Scan for the cell matching the given text and deliver its [X, Y] coordinate at center. 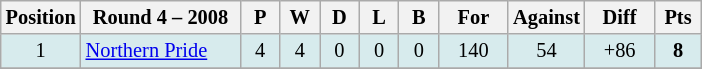
1 [41, 51]
Pts [678, 17]
Against [546, 17]
L [379, 17]
140 [474, 51]
D [340, 17]
For [474, 17]
8 [678, 51]
+86 [620, 51]
Diff [620, 17]
W [300, 17]
B [419, 17]
Northern Pride [161, 51]
Position [41, 17]
54 [546, 51]
Round 4 – 2008 [161, 17]
P [260, 17]
